Pinpoint the cell where the given text exists, returning its (X, Y) midpoint coordinate. 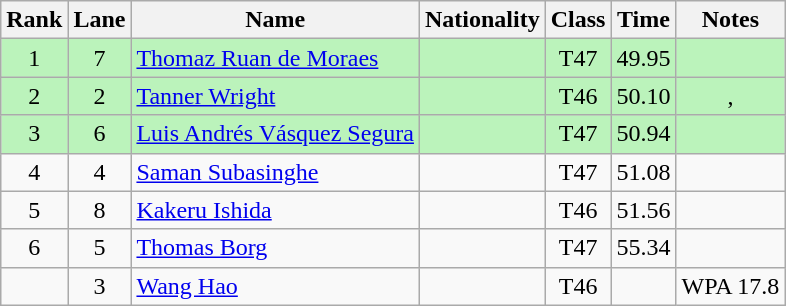
Thomas Borg (276, 248)
50.10 (644, 96)
1 (34, 58)
7 (100, 58)
50.94 (644, 134)
51.08 (644, 172)
Kakeru Ishida (276, 210)
Rank (34, 20)
Saman Subasinghe (276, 172)
Name (276, 20)
WPA 17.8 (730, 286)
Thomaz Ruan de Moraes (276, 58)
Time (644, 20)
, (730, 96)
Lane (100, 20)
8 (100, 210)
Notes (730, 20)
49.95 (644, 58)
55.34 (644, 248)
Wang Hao (276, 286)
Tanner Wright (276, 96)
Nationality (482, 20)
Luis Andrés Vásquez Segura (276, 134)
51.56 (644, 210)
Class (578, 20)
